Return the [X, Y] coordinate for the center point of the cell that contains the specified text.  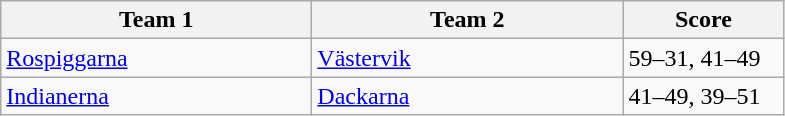
Team 1 [156, 20]
Rospiggarna [156, 58]
Score [704, 20]
Dackarna [468, 96]
Västervik [468, 58]
Indianerna [156, 96]
59–31, 41–49 [704, 58]
41–49, 39–51 [704, 96]
Team 2 [468, 20]
